Return the [X, Y] coordinate for the center point of the cell that contains the specified text.  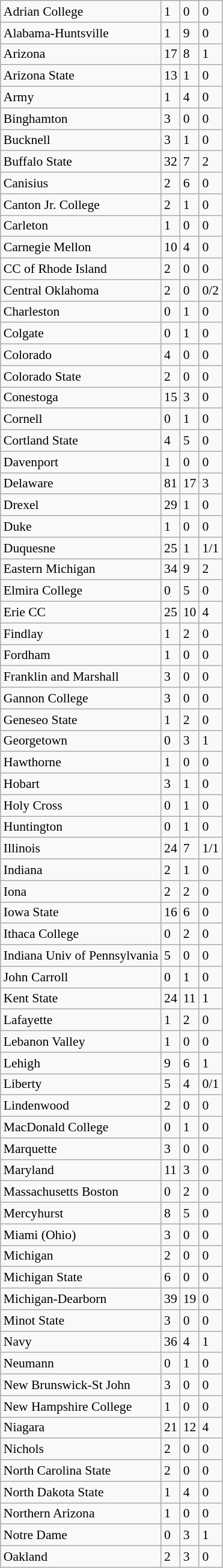
Lebanon Valley [81, 1042]
Alabama-Huntsville [81, 33]
Liberty [81, 1084]
Notre Dame [81, 1535]
Oakland [81, 1557]
Duquesne [81, 548]
New Brunswick-St John [81, 1385]
81 [171, 484]
Niagara [81, 1428]
Findlay [81, 634]
Canton Jr. College [81, 205]
Massachusetts Boston [81, 1192]
Maryland [81, 1170]
Drexel [81, 505]
Colgate [81, 334]
Minot State [81, 1320]
Indiana [81, 870]
21 [171, 1428]
Carnegie Mellon [81, 248]
Duke [81, 526]
New Hampshire College [81, 1407]
Iona [81, 892]
Gannon College [81, 698]
32 [171, 162]
Huntington [81, 827]
Northern Arizona [81, 1514]
Hobart [81, 784]
Conestoga [81, 398]
Carleton [81, 226]
Fordham [81, 655]
Michigan-Dearborn [81, 1299]
Indiana Univ of Pennsylvania [81, 956]
Arizona State [81, 76]
Davenport [81, 462]
Holy Cross [81, 805]
19 [190, 1299]
39 [171, 1299]
North Dakota State [81, 1492]
Canisius [81, 183]
John Carroll [81, 977]
34 [171, 569]
Geneseo State [81, 720]
Michigan State [81, 1278]
Adrian College [81, 11]
Illinois [81, 849]
Binghamton [81, 119]
Elmira College [81, 591]
Army [81, 98]
Iowa State [81, 913]
Mercyhurst [81, 1213]
Bucknell [81, 140]
0/1 [210, 1084]
Lindenwood [81, 1106]
Kent State [81, 999]
North Carolina State [81, 1471]
16 [171, 913]
Eastern Michigan [81, 569]
Cortland State [81, 441]
15 [171, 398]
Nichols [81, 1449]
Navy [81, 1342]
0/2 [210, 290]
Lehigh [81, 1063]
29 [171, 505]
MacDonald College [81, 1128]
Buffalo State [81, 162]
Arizona [81, 54]
CC of Rhode Island [81, 269]
Delaware [81, 484]
Hawthorne [81, 763]
Cornell [81, 419]
Colorado [81, 355]
Erie CC [81, 613]
Michigan [81, 1256]
Charleston [81, 312]
12 [190, 1428]
Neumann [81, 1364]
Georgetown [81, 741]
13 [171, 76]
Colorado State [81, 376]
Miami (Ohio) [81, 1235]
Franklin and Marshall [81, 677]
36 [171, 1342]
Marquette [81, 1149]
Lafayette [81, 1020]
Ithaca College [81, 934]
Central Oklahoma [81, 290]
